For the text-containing cell, return its midpoint in (X, Y) coordinate format. 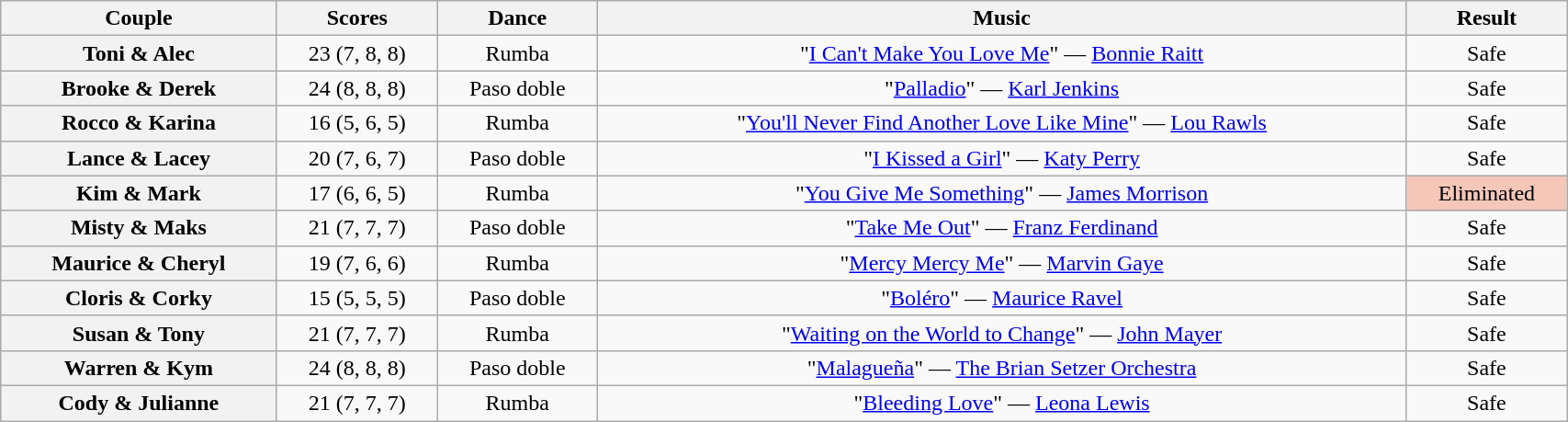
15 (5, 5, 5) (356, 298)
Lance & Lacey (139, 158)
"I Can't Make You Love Me" — Bonnie Raitt (1001, 53)
Susan & Tony (139, 333)
Cloris & Corky (139, 298)
"Mercy Mercy Me" — Marvin Gaye (1001, 263)
19 (7, 6, 6) (356, 263)
Music (1001, 18)
Brooke & Derek (139, 88)
23 (7, 8, 8) (356, 53)
"Malagueña" — The Brian Setzer Orchestra (1001, 368)
Rocco & Karina (139, 123)
Result (1486, 18)
Maurice & Cheryl (139, 263)
"I Kissed a Girl" — Katy Perry (1001, 158)
Couple (139, 18)
Toni & Alec (139, 53)
Kim & Mark (139, 193)
"Boléro" — Maurice Ravel (1001, 298)
Dance (518, 18)
Eliminated (1486, 193)
"You Give Me Something" — James Morrison (1001, 193)
"Bleeding Love" — Leona Lewis (1001, 403)
20 (7, 6, 7) (356, 158)
17 (6, 6, 5) (356, 193)
Misty & Maks (139, 228)
"You'll Never Find Another Love Like Mine" — Lou Rawls (1001, 123)
"Palladio" — Karl Jenkins (1001, 88)
"Take Me Out" — Franz Ferdinand (1001, 228)
"Waiting on the World to Change" — John Mayer (1001, 333)
Cody & Julianne (139, 403)
Scores (356, 18)
Warren & Kym (139, 368)
16 (5, 6, 5) (356, 123)
